Identify which cell holds the provided text, then report its (X, Y) central coordinate. 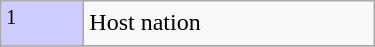
1 (42, 24)
Host nation (229, 24)
